Identify which cell holds the provided text, then report its [x, y] central coordinate. 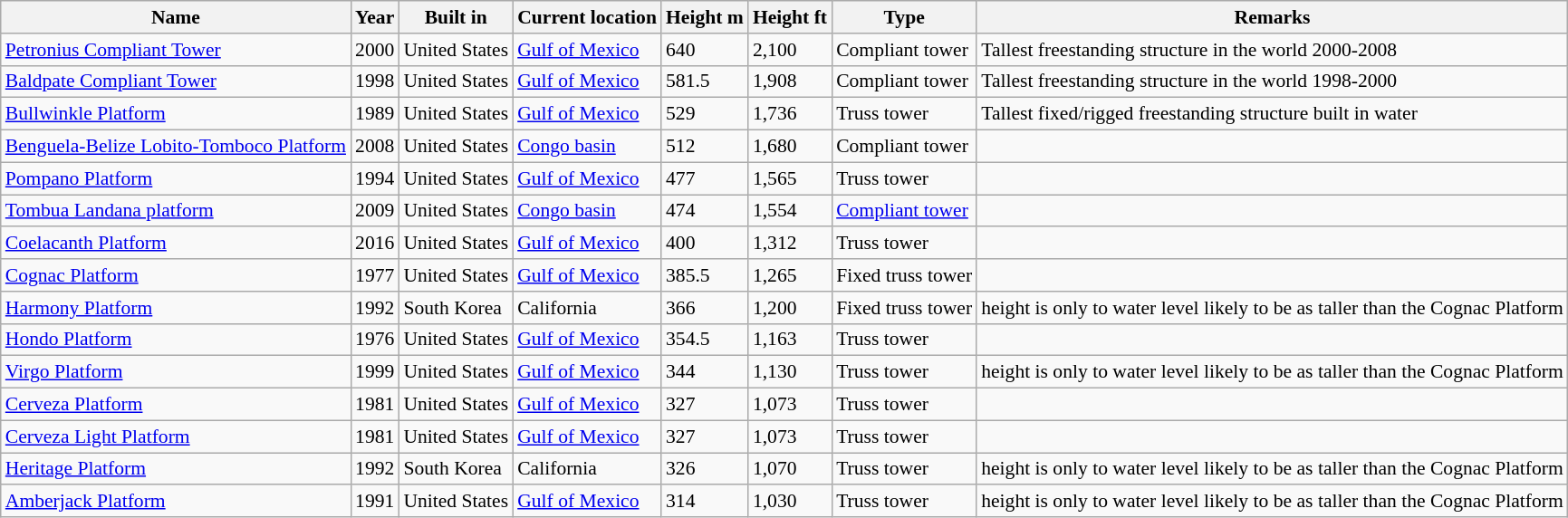
Remarks [1272, 17]
512 [705, 147]
1,554 [790, 211]
1994 [375, 178]
385.5 [705, 275]
Name [176, 17]
Tallest freestanding structure in the world 2000-2008 [1272, 50]
1,030 [790, 502]
1,680 [790, 147]
400 [705, 244]
1,070 [790, 469]
Bullwinkle Platform [176, 114]
2016 [375, 244]
Petronius Compliant Tower [176, 50]
Tallest freestanding structure in the world 1998-2000 [1272, 82]
Harmony Platform [176, 308]
Baldpate Compliant Tower [176, 82]
2008 [375, 147]
2009 [375, 211]
Cerveza Light Platform [176, 436]
Tombua Landana platform [176, 211]
Virgo Platform [176, 372]
1,736 [790, 114]
581.5 [705, 82]
477 [705, 178]
1,265 [790, 275]
354.5 [705, 340]
1977 [375, 275]
1,130 [790, 372]
Cerveza Platform [176, 405]
474 [705, 211]
2,100 [790, 50]
Tallest fixed/rigged freestanding structure built in water [1272, 114]
Year [375, 17]
Built in [456, 17]
326 [705, 469]
Height m [705, 17]
1,163 [790, 340]
1999 [375, 372]
Pompano Platform [176, 178]
314 [705, 502]
2000 [375, 50]
1,565 [790, 178]
1,908 [790, 82]
529 [705, 114]
366 [705, 308]
Current location [587, 17]
1989 [375, 114]
Amberjack Platform [176, 502]
Type [904, 17]
Heritage Platform [176, 469]
344 [705, 372]
640 [705, 50]
1,200 [790, 308]
1991 [375, 502]
1976 [375, 340]
Cognac Platform [176, 275]
1,312 [790, 244]
1998 [375, 82]
Height ft [790, 17]
Coelacanth Platform [176, 244]
Hondo Platform [176, 340]
Benguela-Belize Lobito-Tomboco Platform [176, 147]
